Determine the (X, Y) coordinate at the center of the cell enclosing the given text.  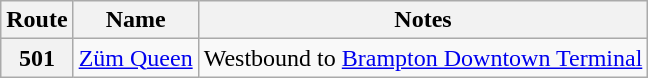
Westbound to Brampton Downtown Terminal (423, 58)
501 (37, 58)
Name (136, 20)
Notes (423, 20)
Route (37, 20)
Züm Queen (136, 58)
